Capture the cell that displays the provided text and extract its [x, y] central coordinate. 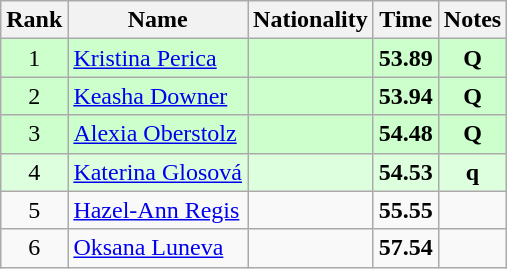
54.53 [406, 172]
57.54 [406, 248]
Keasha Downer [158, 96]
2 [34, 96]
Oksana Luneva [158, 248]
Kristina Perica [158, 58]
53.94 [406, 96]
Hazel-Ann Regis [158, 210]
Notes [472, 20]
5 [34, 210]
6 [34, 248]
Name [158, 20]
55.55 [406, 210]
Nationality [311, 20]
1 [34, 58]
Time [406, 20]
4 [34, 172]
Katerina Glosová [158, 172]
Rank [34, 20]
Alexia Oberstolz [158, 134]
54.48 [406, 134]
53.89 [406, 58]
3 [34, 134]
q [472, 172]
